Determine the [X, Y] coordinate at the center of the cell enclosing the given text.  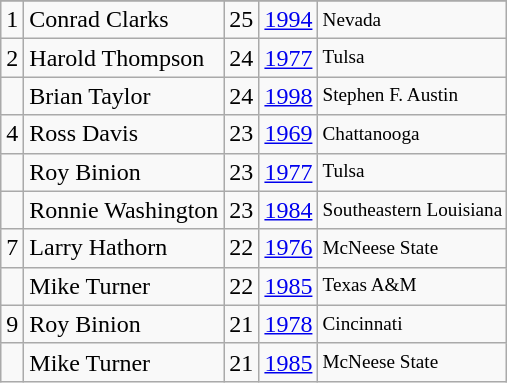
Brian Taylor [124, 96]
1976 [288, 248]
Chattanooga [412, 134]
9 [12, 324]
Southeastern Louisiana [412, 210]
Larry Hathorn [124, 248]
25 [242, 20]
Nevada [412, 20]
4 [12, 134]
1 [12, 20]
Ross Davis [124, 134]
1984 [288, 210]
Texas A&M [412, 286]
1994 [288, 20]
Stephen F. Austin [412, 96]
7 [12, 248]
Ronnie Washington [124, 210]
Harold Thompson [124, 58]
Conrad Clarks [124, 20]
Cincinnati [412, 324]
2 [12, 58]
1998 [288, 96]
1978 [288, 324]
1969 [288, 134]
